Pinpoint the cell where the given text exists, returning its (x, y) midpoint coordinate. 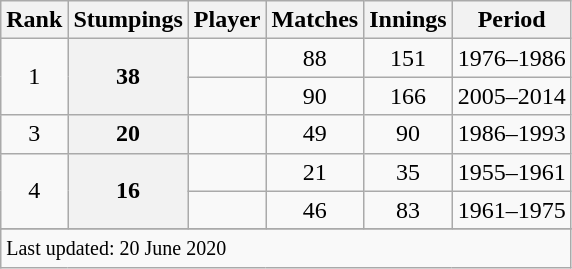
83 (408, 210)
16 (128, 191)
1955–1961 (512, 172)
4 (34, 191)
Stumpings (128, 20)
Matches (315, 20)
3 (34, 134)
Innings (408, 20)
151 (408, 58)
1976–1986 (512, 58)
46 (315, 210)
1961–1975 (512, 210)
Last updated: 20 June 2020 (286, 248)
2005–2014 (512, 96)
88 (315, 58)
1 (34, 77)
166 (408, 96)
Player (227, 20)
35 (408, 172)
49 (315, 134)
1986–1993 (512, 134)
21 (315, 172)
Period (512, 20)
Rank (34, 20)
38 (128, 77)
20 (128, 134)
